Scan for the cell matching the given text and deliver its (X, Y) coordinate at center. 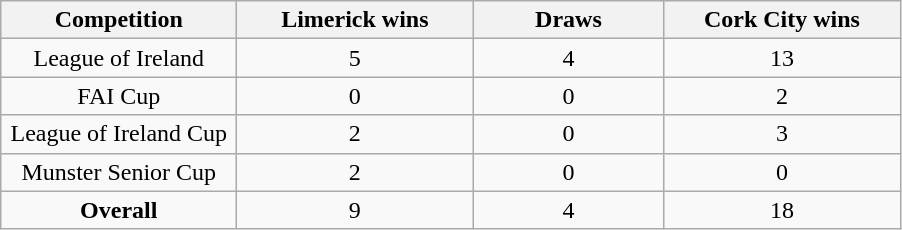
Munster Senior Cup (119, 172)
3 (782, 134)
Overall (119, 210)
13 (782, 58)
Limerick wins (355, 20)
League of Ireland Cup (119, 134)
5 (355, 58)
18 (782, 210)
FAI Cup (119, 96)
Cork City wins (782, 20)
Competition (119, 20)
Draws (568, 20)
9 (355, 210)
League of Ireland (119, 58)
